Scan for the cell matching the given text and deliver its (X, Y) coordinate at center. 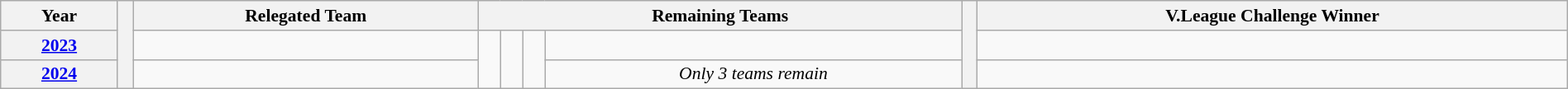
Year (60, 16)
Only 3 teams remain (753, 74)
2023 (60, 45)
Relegated Team (306, 16)
2024 (60, 74)
V.League Challenge Winner (1272, 16)
Remaining Teams (719, 16)
